For the text-containing cell, return its midpoint in (X, Y) coordinate format. 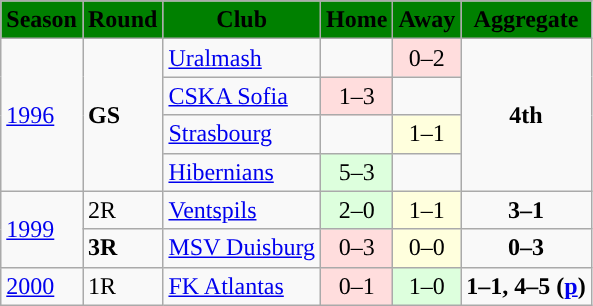
Aggregate (526, 20)
1–1, 4–5 (p) (526, 286)
3–1 (526, 210)
1–3 (356, 96)
1996 (42, 115)
Away (427, 20)
5–3 (356, 172)
4th (526, 115)
0–0 (427, 248)
Uralmash (242, 58)
Strasbourg (242, 134)
Hibernians (242, 172)
1–0 (427, 286)
3R (122, 248)
2–0 (356, 210)
CSKA Sofia (242, 96)
GS (122, 115)
0–2 (427, 58)
1999 (42, 229)
2000 (42, 286)
0–1 (356, 286)
Club (242, 20)
Season (42, 20)
MSV Duisburg (242, 248)
Home (356, 20)
Ventspils (242, 210)
2R (122, 210)
1R (122, 286)
FK Atlantas (242, 286)
Round (122, 20)
